From the cell containing the given text, extract its center point as (X, Y) coordinate. 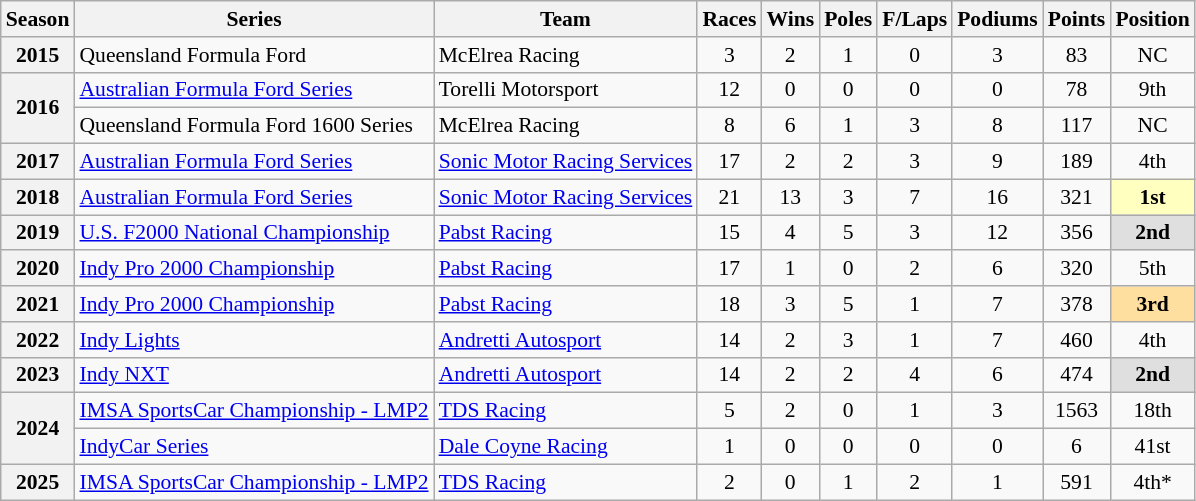
189 (1077, 162)
1st (1152, 197)
321 (1077, 197)
Queensland Formula Ford (254, 55)
F/Laps (914, 19)
2020 (38, 269)
9 (998, 162)
Points (1077, 19)
2017 (38, 162)
Podiums (998, 19)
83 (1077, 55)
4th* (1152, 482)
460 (1077, 340)
16 (998, 197)
18 (729, 304)
41st (1152, 447)
15 (729, 233)
2015 (38, 55)
2024 (38, 428)
474 (1077, 375)
378 (1077, 304)
21 (729, 197)
356 (1077, 233)
Wins (790, 19)
Series (254, 19)
Position (1152, 19)
Indy Lights (254, 340)
591 (1077, 482)
5th (1152, 269)
9th (1152, 90)
Races (729, 19)
Season (38, 19)
18th (1152, 411)
Queensland Formula Ford 1600 Series (254, 126)
Torelli Motorsport (566, 90)
2018 (38, 197)
2021 (38, 304)
Team (566, 19)
2022 (38, 340)
Dale Coyne Racing (566, 447)
Indy NXT (254, 375)
2019 (38, 233)
320 (1077, 269)
U.S. F2000 National Championship (254, 233)
Poles (848, 19)
117 (1077, 126)
3rd (1152, 304)
78 (1077, 90)
13 (790, 197)
2025 (38, 482)
2023 (38, 375)
IndyCar Series (254, 447)
1563 (1077, 411)
2016 (38, 108)
